Output the (X, Y) coordinate of the center of the cell containing the given text.  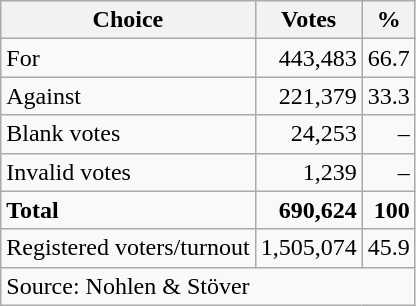
Invalid votes (128, 172)
33.3 (388, 96)
690,624 (308, 210)
66.7 (388, 58)
Votes (308, 20)
1,239 (308, 172)
221,379 (308, 96)
Total (128, 210)
% (388, 20)
1,505,074 (308, 248)
45.9 (388, 248)
443,483 (308, 58)
100 (388, 210)
Blank votes (128, 134)
Source: Nohlen & Stöver (208, 286)
Against (128, 96)
Registered voters/turnout (128, 248)
Choice (128, 20)
For (128, 58)
24,253 (308, 134)
